For the text-containing cell, return its midpoint in (x, y) coordinate format. 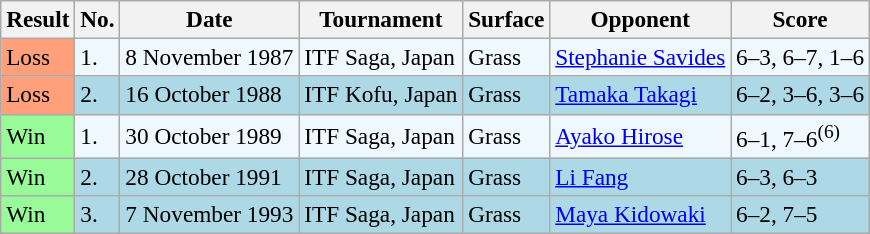
7 November 1993 (210, 214)
No. (98, 19)
Opponent (640, 19)
Ayako Hirose (640, 136)
6–2, 7–5 (800, 214)
6–3, 6–7, 1–6 (800, 57)
Result (38, 19)
Date (210, 19)
Surface (506, 19)
Stephanie Savides (640, 57)
ITF Kofu, Japan (381, 95)
6–2, 3–6, 3–6 (800, 95)
Tournament (381, 19)
3. (98, 214)
28 October 1991 (210, 177)
Maya Kidowaki (640, 214)
6–1, 7–6(6) (800, 136)
30 October 1989 (210, 136)
8 November 1987 (210, 57)
6–3, 6–3 (800, 177)
Li Fang (640, 177)
Tamaka Takagi (640, 95)
16 October 1988 (210, 95)
Score (800, 19)
